Find where the given text appears and provide that cell's center as [x, y] coordinate. 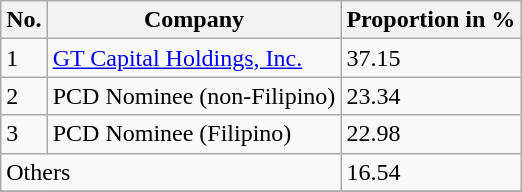
PCD Nominee (Filipino) [194, 134]
GT Capital Holdings, Inc. [194, 58]
Company [194, 20]
3 [24, 134]
2 [24, 96]
37.15 [431, 58]
No. [24, 20]
22.98 [431, 134]
23.34 [431, 96]
Proportion in % [431, 20]
1 [24, 58]
16.54 [431, 172]
Others [171, 172]
PCD Nominee (non-Filipino) [194, 96]
